Return [x, y] of the center of cell containing provided text 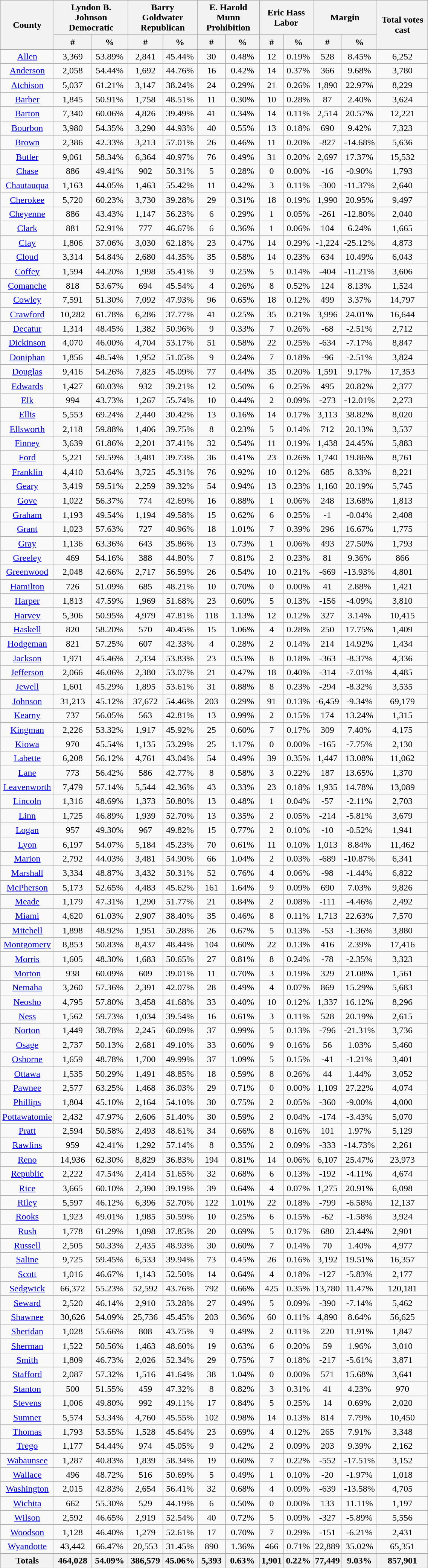
Sedgwick [27, 1288]
1,438 [327, 443]
37,672 [145, 701]
1,427 [73, 386]
0.65% [242, 300]
Thomas [27, 1432]
3,679 [402, 816]
Anderson [27, 71]
1.44% [359, 1073]
3,147 [145, 85]
2,259 [145, 486]
53.55% [110, 1432]
4,890 [327, 1317]
3,458 [145, 1002]
Atchison [27, 85]
2,058 [73, 71]
54.26% [110, 371]
1,013 [327, 844]
66 [212, 859]
53.32% [110, 730]
56.41% [180, 1489]
47.97% [110, 1117]
51.77% [180, 902]
3,606 [402, 271]
Chautauqua [27, 185]
1,847 [402, 1331]
Leavenworth [27, 787]
52,592 [145, 1288]
2,680 [145, 257]
20.95% [359, 200]
9,061 [73, 157]
22,889 [327, 1546]
17.37% [359, 157]
7,092 [145, 300]
2,703 [402, 801]
Pawnee [27, 1088]
-327 [327, 1518]
3,052 [402, 1073]
-669 [327, 572]
3,736 [402, 1031]
61.21% [110, 85]
55.42% [180, 185]
1,562 [73, 1016]
Osage [27, 1045]
1,917 [145, 730]
-11.37% [359, 185]
11,462 [402, 844]
0.67% [242, 930]
1,683 [145, 959]
881 [73, 228]
3,113 [327, 414]
61.78% [110, 314]
14,797 [402, 300]
Saline [27, 1260]
Labette [27, 758]
6.24% [359, 228]
416 [327, 945]
53.34% [110, 1417]
Decatur [27, 329]
6,533 [145, 1260]
1,337 [327, 1002]
6,208 [73, 758]
-62 [327, 1217]
59.45% [110, 1260]
4,070 [73, 343]
44.19% [180, 1503]
2,226 [73, 730]
1,605 [73, 959]
-174 [327, 1117]
1,136 [73, 543]
1.13% [242, 615]
8,020 [402, 414]
44.80% [180, 558]
46.12% [110, 1203]
5,184 [145, 844]
9.17% [359, 371]
-634 [327, 343]
Gove [27, 501]
48.92% [110, 930]
-217 [327, 1360]
45.12% [110, 701]
39.32% [180, 486]
20.57% [359, 114]
1,923 [73, 1217]
0.08% [298, 902]
37.06% [110, 243]
38.82% [359, 414]
1,951 [145, 930]
-10.87% [359, 859]
13.24% [359, 715]
38.40% [180, 916]
1,591 [327, 371]
1,290 [145, 902]
Elk [27, 400]
-111 [327, 902]
52.54% [180, 1518]
866 [402, 558]
Logan [27, 830]
-552 [327, 1460]
2,592 [73, 1518]
3,290 [145, 128]
2,492 [402, 902]
4,000 [402, 1102]
634 [327, 257]
51.09% [110, 586]
11.47% [359, 1288]
1,725 [73, 816]
-98 [327, 873]
44.05% [110, 185]
54.07% [110, 844]
3,348 [402, 1432]
20.91% [359, 1188]
1,700 [145, 1059]
11,062 [402, 758]
2,493 [145, 1131]
386,579 [145, 1560]
2,118 [73, 429]
-689 [327, 859]
57.63% [110, 529]
66.47% [110, 1546]
Ellis [27, 414]
1,594 [73, 271]
56,625 [402, 1317]
5,462 [402, 1303]
2,520 [73, 1303]
47.54% [110, 1174]
47.81% [180, 615]
2,245 [145, 1031]
48.21% [180, 586]
37.85% [180, 1231]
16.12% [359, 1002]
1,758 [145, 99]
59.59% [110, 458]
52.91% [110, 228]
3,824 [402, 357]
9.39% [359, 1446]
27.22% [359, 1088]
Crawford [27, 314]
1,315 [402, 715]
3,213 [145, 142]
3,334 [73, 873]
-165 [327, 744]
3,639 [73, 443]
6,098 [402, 1188]
48.45% [110, 329]
57.01% [180, 142]
3,725 [145, 472]
-273 [327, 400]
Lincoln [27, 801]
14.78% [359, 787]
40.83% [110, 1460]
56.05% [110, 715]
45.92% [180, 730]
-192 [327, 1174]
49.10% [180, 1045]
54.84% [110, 257]
-363 [327, 658]
2,390 [145, 1188]
0.92% [242, 472]
12,137 [402, 1203]
-639 [327, 1489]
-7.17% [359, 343]
493 [327, 543]
Riley [27, 1203]
777 [145, 228]
1,659 [73, 1059]
1.36% [242, 1546]
91 [272, 701]
2,087 [73, 1375]
1.97% [359, 1131]
1,895 [145, 687]
500 [73, 1389]
1,287 [73, 1460]
5,597 [73, 1203]
54.46% [180, 701]
60 [272, 1317]
2,907 [145, 916]
42.36% [180, 787]
54.35% [110, 128]
55.30% [110, 1503]
118 [212, 615]
773 [73, 773]
-5.81% [359, 816]
Nemaha [27, 988]
30.42% [180, 414]
46.73% [110, 1360]
42.66% [110, 572]
-13.58% [359, 1489]
42.83% [110, 1489]
992 [145, 1403]
3,996 [327, 314]
8,229 [402, 85]
1.40% [359, 1245]
0.53% [242, 658]
2,040 [402, 214]
17,416 [402, 945]
Dickinson [27, 343]
46.65% [110, 1518]
39.73% [180, 458]
0.94% [242, 486]
-6.58% [359, 1203]
48.61% [180, 1131]
469 [73, 558]
46.00% [110, 343]
35.02% [359, 1546]
49.11% [180, 1403]
1,535 [73, 1073]
1,016 [73, 1274]
55.41% [180, 271]
1,279 [145, 1532]
265 [327, 1432]
48.30% [110, 959]
55.23% [110, 1288]
5,129 [402, 1131]
60.06% [110, 114]
38.24% [180, 85]
Morris [27, 959]
459 [145, 1389]
10,450 [402, 1417]
1,901 [272, 1560]
57.32% [110, 1375]
46.14% [110, 1303]
366 [327, 71]
Pratt [27, 1131]
3,401 [402, 1059]
Greenwood [27, 572]
9.03% [359, 1560]
47.59% [110, 601]
466 [272, 1546]
4,620 [73, 916]
1,985 [145, 1217]
2,201 [145, 443]
1,522 [73, 1346]
56.37% [110, 501]
1,163 [73, 185]
4,873 [402, 243]
-390 [327, 1303]
1,267 [145, 400]
7,591 [73, 300]
50.33% [110, 1245]
Barber [27, 99]
Rawlins [27, 1145]
194 [212, 1160]
42.77% [180, 773]
3,780 [402, 71]
62.30% [110, 1160]
47.93% [180, 300]
16,357 [402, 1260]
974 [145, 1446]
1,998 [145, 271]
23.44% [359, 1231]
41.64% [180, 1375]
45.46% [110, 658]
17.75% [359, 629]
4,801 [402, 572]
2,386 [73, 142]
56 [327, 1045]
Morton [27, 973]
2,391 [145, 988]
6,043 [402, 257]
Wichita [27, 1503]
0.82% [242, 1389]
15.68% [359, 1375]
1,468 [145, 1088]
3,419 [73, 486]
47.32% [180, 1389]
Sumner [27, 1417]
1,316 [73, 801]
-261 [327, 214]
60.10% [110, 1188]
-20 [327, 1475]
3,323 [402, 959]
61.86% [110, 443]
-96 [327, 357]
48.69% [110, 801]
Jackson [27, 658]
-4.09% [359, 601]
56.59% [180, 572]
51.65% [180, 1174]
3,010 [402, 1346]
Kiowa [27, 744]
45.45% [180, 1317]
2.88% [359, 586]
9,725 [73, 1260]
2,792 [73, 859]
Clark [27, 228]
39.54% [180, 1016]
0.55% [242, 128]
45.05% [180, 1446]
3,880 [402, 930]
13.68% [359, 501]
1,406 [145, 429]
Neosho [27, 1002]
Finney [27, 443]
Woodson [27, 1532]
Lane [27, 773]
570 [145, 629]
Reno [27, 1160]
7.79% [359, 1417]
1,601 [73, 687]
-127 [327, 1274]
938 [73, 973]
3,924 [402, 1217]
43.76% [180, 1288]
-294 [327, 687]
712 [327, 429]
53.64% [110, 472]
7,323 [402, 128]
1.09% [242, 1059]
2,026 [145, 1360]
36 [212, 458]
20.82% [359, 386]
14.92% [359, 644]
-1.21% [359, 1059]
1,935 [327, 787]
Hamilton [27, 586]
57.25% [110, 644]
Wyandotte [27, 1546]
662 [73, 1503]
46.89% [110, 816]
Johnson [27, 701]
Phillips [27, 1102]
77,449 [327, 1560]
40.96% [180, 529]
5,745 [402, 486]
57.36% [110, 988]
2,408 [402, 515]
28 [212, 988]
59 [327, 1346]
1,143 [145, 1274]
6,107 [327, 1160]
59.73% [110, 1016]
45.44% [180, 56]
1,160 [327, 486]
15.29% [359, 988]
Stafford [27, 1375]
2,910 [145, 1303]
51 [212, 343]
24.01% [359, 314]
187 [327, 773]
Barton [27, 114]
46.06% [110, 673]
Kingman [27, 730]
1,292 [145, 1145]
1,692 [145, 71]
51.05% [180, 357]
-333 [327, 1145]
737 [73, 715]
48.51% [180, 99]
-14.73% [359, 1145]
-21.31% [359, 1031]
Sherman [27, 1346]
50.96% [180, 329]
Harper [27, 601]
727 [145, 529]
8,829 [145, 1160]
57.80% [110, 1002]
8.13% [359, 286]
1,969 [145, 601]
6,341 [402, 859]
63.25% [110, 1088]
51.68% [180, 601]
496 [73, 1475]
24 [212, 85]
-0.90% [359, 171]
571 [327, 1375]
1,314 [73, 329]
2,380 [145, 673]
5,070 [402, 1117]
1,939 [145, 816]
Wallace [27, 1475]
1,528 [145, 1432]
Greeley [27, 558]
5,720 [73, 200]
Jewell [27, 687]
8.45% [359, 56]
45.31% [180, 472]
-68 [327, 329]
2,841 [145, 56]
E. Harold MunnProhibition [228, 18]
Hodgeman [27, 644]
-5.83% [359, 1274]
49.82% [180, 830]
1,845 [73, 99]
49.80% [110, 1403]
174 [327, 715]
Osborne [27, 1059]
12,221 [402, 114]
1,809 [73, 1360]
1.64% [242, 887]
-6.21% [359, 1532]
-0.52% [359, 830]
516 [145, 1475]
52.61% [180, 1532]
1,194 [145, 515]
2,015 [73, 1489]
7.40% [359, 730]
48.87% [110, 873]
5,883 [402, 443]
2,737 [73, 1045]
1,373 [145, 801]
53.28% [180, 1303]
8,437 [145, 945]
63.36% [110, 543]
2,261 [402, 1145]
296 [327, 529]
Ellsworth [27, 429]
50.28% [180, 930]
-156 [327, 601]
15,532 [402, 157]
1,006 [73, 1403]
3,192 [327, 1260]
Graham [27, 515]
0.41% [242, 458]
19.51% [359, 1260]
Lyndon B. JohnsonDemocratic [91, 18]
36.03% [180, 1088]
6,252 [402, 56]
Republic [27, 1174]
-314 [327, 673]
11.91% [359, 1331]
1,898 [73, 930]
-1,224 [327, 243]
101 [327, 1131]
8.84% [359, 844]
250 [327, 629]
Montgomery [27, 945]
932 [145, 386]
54.10% [180, 1102]
60.03% [110, 386]
Rice [27, 1188]
0.52% [298, 286]
821 [73, 644]
69.24% [110, 414]
-151 [327, 1532]
4,485 [402, 673]
1,952 [145, 357]
Sheridan [27, 1331]
4,760 [145, 1417]
-2.11% [359, 801]
65,351 [402, 1546]
Wilson [27, 1518]
96 [212, 300]
5,683 [402, 988]
-13.93% [359, 572]
41.68% [180, 1002]
81 [327, 558]
1,561 [402, 973]
5,393 [212, 1560]
5,306 [73, 615]
248 [327, 501]
7.91% [359, 1432]
19.86% [359, 458]
36.83% [180, 1160]
1,421 [402, 586]
2,222 [73, 1174]
1,941 [402, 830]
1,806 [73, 243]
6,396 [145, 1203]
Franklin [27, 472]
Gray [27, 543]
Smith [27, 1360]
814 [327, 1417]
5,544 [145, 787]
48.44% [180, 945]
957 [73, 830]
-799 [327, 1203]
34 [212, 1131]
McPherson [27, 887]
24.45% [359, 443]
8,853 [73, 945]
-78 [327, 959]
Jefferson [27, 673]
726 [73, 586]
6,364 [145, 157]
8,761 [402, 458]
643 [145, 543]
17,353 [402, 371]
49.54% [110, 515]
-300 [327, 185]
Eric HassLabor [286, 18]
Edwards [27, 386]
39.21% [180, 386]
8,296 [402, 1002]
2,901 [402, 1231]
-404 [327, 271]
53.29% [180, 744]
1,023 [73, 529]
25.47% [359, 1160]
13.65% [359, 773]
4,704 [145, 343]
4,410 [73, 472]
48.78% [110, 1059]
0.73% [242, 543]
Margin [345, 18]
60.23% [110, 200]
44.93% [180, 128]
0.98% [242, 1417]
2,594 [73, 1131]
0.30% [242, 99]
Ford [27, 458]
857,901 [402, 1560]
Coffey [27, 271]
Rooks [27, 1217]
7,825 [145, 371]
10.49% [359, 257]
50.58% [110, 1131]
808 [145, 1331]
1,516 [145, 1375]
8,221 [402, 472]
Wabaunsee [27, 1460]
Cowley [27, 300]
0.37% [298, 71]
220 [327, 1331]
388 [145, 558]
5,574 [73, 1417]
2,712 [402, 329]
46.40% [110, 1532]
9.42% [359, 128]
6,822 [402, 873]
7,479 [73, 787]
563 [145, 715]
53.61% [180, 687]
5,173 [73, 887]
48.93% [180, 1245]
2,273 [402, 400]
2,514 [327, 114]
Ottawa [27, 1073]
2.40% [359, 99]
52.50% [180, 1274]
22.63% [359, 916]
0.76% [242, 873]
50.59% [180, 1217]
20.13% [359, 429]
1,177 [73, 1446]
4,977 [402, 1245]
50.83% [110, 945]
Geary [27, 486]
-1.97% [359, 1475]
48.72% [110, 1475]
1,713 [327, 916]
586 [145, 773]
Cloud [27, 257]
40.97% [180, 157]
0.45% [242, 1260]
50.95% [110, 615]
Harvey [27, 615]
County [27, 25]
-796 [327, 1031]
-214 [327, 816]
27.50% [359, 543]
2,162 [402, 1446]
0.72% [242, 1518]
0.34% [242, 114]
4,761 [145, 758]
-25.12% [359, 243]
792 [212, 1288]
1,804 [73, 1102]
0.77% [242, 830]
-5.89% [359, 1518]
102 [212, 1417]
1.17% [242, 744]
39.49% [180, 114]
1,740 [327, 458]
11.11% [359, 1503]
Ness [27, 1016]
4,074 [402, 1088]
Seward [27, 1303]
-7.14% [359, 1303]
1,491 [145, 1073]
133 [327, 1503]
5,221 [73, 458]
3,535 [402, 687]
39.19% [180, 1188]
3,810 [402, 601]
3,260 [73, 988]
Total votes cast [402, 25]
21.08% [359, 973]
2,615 [402, 1016]
120,181 [402, 1288]
2,697 [327, 157]
61.29% [110, 1231]
20 [212, 1231]
-41 [327, 1059]
1,197 [402, 1503]
2,435 [145, 1245]
35.86% [180, 543]
45.10% [110, 1102]
Linn [27, 816]
Scott [27, 1274]
Totals [27, 1560]
48.54% [110, 357]
1,449 [73, 1031]
16,644 [402, 314]
529 [145, 1503]
Clay [27, 243]
31.45% [180, 1546]
42.81% [180, 715]
8,847 [402, 343]
1,971 [73, 658]
55.74% [180, 400]
44.20% [110, 271]
-57 [327, 801]
1,447 [327, 758]
3,730 [145, 200]
4.23% [359, 1389]
2,681 [145, 1045]
-16 [327, 171]
Cheyenne [27, 214]
50.56% [110, 1346]
45.64% [180, 1432]
607 [145, 644]
Brown [27, 142]
0.03% [298, 859]
10,282 [73, 314]
-12.01% [359, 400]
680 [327, 1231]
42.07% [180, 988]
49.01% [110, 1217]
Haskell [27, 629]
45.06% [180, 1560]
1,034 [145, 1016]
45.23% [180, 844]
327 [327, 615]
0.62% [242, 515]
3,432 [145, 873]
Bourbon [27, 128]
425 [272, 1288]
-12.80% [359, 214]
73 [212, 1260]
54.16% [110, 558]
Pottawatomie [27, 1117]
55.66% [110, 1331]
122 [212, 1203]
38 [212, 1375]
3,624 [402, 99]
3,665 [73, 1188]
1,856 [73, 357]
53.17% [180, 343]
1,524 [402, 286]
22.97% [359, 85]
51.55% [110, 1389]
14,936 [73, 1160]
Kearny [27, 715]
39.28% [180, 200]
43.75% [180, 1331]
23,973 [402, 1160]
Douglas [27, 371]
9.68% [359, 71]
1,778 [73, 1231]
1,775 [402, 529]
2,505 [73, 1245]
69,179 [402, 701]
31,213 [73, 701]
309 [327, 730]
Meade [27, 902]
-4.46% [359, 902]
Trego [27, 1446]
6,197 [73, 844]
3,871 [402, 1360]
-7.75% [359, 744]
3,314 [73, 257]
-9.34% [359, 701]
-9.00% [359, 1102]
16.67% [359, 529]
43.04% [180, 758]
49.41% [110, 171]
39.94% [180, 1260]
5,636 [402, 142]
53.89% [110, 56]
8.64% [359, 1317]
Doniphan [27, 357]
Chase [27, 171]
56.23% [180, 214]
1,990 [327, 200]
4,826 [145, 114]
6,286 [145, 314]
1,839 [145, 1460]
2,717 [145, 572]
49.99% [180, 1059]
Miami [27, 916]
45.09% [180, 371]
44.03% [110, 859]
-1.44% [359, 873]
7.03% [359, 887]
-6,459 [327, 701]
48.60% [180, 1346]
7,340 [73, 114]
-1 [327, 515]
42.69% [180, 501]
50.69% [180, 1475]
1,409 [402, 629]
52.65% [110, 887]
161 [212, 887]
495 [327, 386]
50.13% [110, 1045]
1,890 [327, 85]
4,979 [145, 615]
-7.01% [359, 673]
9,497 [402, 200]
4,674 [402, 1174]
-2.35% [359, 959]
959 [73, 1145]
7,570 [402, 916]
Mitchell [27, 930]
Cherokee [27, 200]
-0.04% [359, 515]
4,795 [73, 1002]
13,089 [402, 787]
44.35% [180, 257]
2,377 [402, 386]
2,431 [402, 1532]
1.06% [242, 629]
52 [212, 873]
818 [73, 286]
5,037 [73, 85]
609 [145, 973]
51.30% [110, 300]
1,098 [145, 1231]
4,483 [145, 887]
8.33% [359, 472]
13,780 [327, 1288]
1,434 [402, 644]
5,556 [402, 1518]
1,275 [327, 1188]
50.65% [180, 959]
1,018 [402, 1475]
53.67% [110, 286]
48.85% [180, 1073]
-8.37% [359, 658]
902 [145, 171]
890 [212, 1546]
20,553 [145, 1546]
37.41% [180, 443]
51.40% [180, 1117]
3,152 [402, 1460]
2,130 [402, 744]
1,382 [145, 329]
42.41% [110, 1145]
2,919 [145, 1518]
1,147 [145, 214]
25,736 [145, 1317]
3,537 [402, 429]
Lyon [27, 844]
87 [327, 99]
38.78% [110, 1031]
Shawnee [27, 1317]
58.20% [110, 629]
Washington [27, 1489]
1,193 [73, 515]
-1.58% [359, 1217]
9,416 [73, 371]
5,460 [402, 1045]
3,980 [73, 128]
77 [212, 371]
59.51% [110, 486]
3,369 [73, 56]
1.03% [359, 1045]
62.18% [180, 243]
2,164 [145, 1102]
44 [327, 1073]
2,334 [145, 658]
66,372 [73, 1288]
56.42% [110, 773]
Stanton [27, 1389]
10,415 [402, 615]
43 [212, 787]
-827 [327, 142]
Comanche [27, 286]
49.30% [110, 830]
2,177 [402, 1274]
-17.51% [359, 1460]
-53 [327, 930]
3,641 [402, 1375]
40.45% [180, 629]
3.37% [359, 300]
869 [327, 988]
4,336 [402, 658]
Grant [27, 529]
329 [327, 973]
54.90% [180, 859]
-1.36% [359, 930]
214 [327, 644]
Rush [27, 1231]
4,175 [402, 730]
39.75% [180, 429]
52.34% [180, 1360]
2,048 [73, 572]
43.73% [110, 400]
56.12% [110, 758]
694 [145, 286]
0.39% [298, 529]
Butler [27, 157]
50.91% [110, 99]
43.43% [110, 214]
-14.68% [359, 142]
Stevens [27, 1403]
Russell [27, 1245]
53.83% [180, 658]
994 [73, 400]
820 [73, 629]
124 [327, 286]
Allen [27, 56]
464,028 [73, 1560]
1,022 [73, 501]
1,370 [402, 773]
2,414 [145, 1174]
53.07% [180, 673]
47.31% [110, 902]
49.58% [180, 515]
1,665 [402, 228]
-8.32% [359, 687]
Norton [27, 1031]
Marshall [27, 873]
774 [145, 501]
61.03% [110, 916]
1.96% [359, 1346]
2,066 [73, 673]
9,826 [402, 887]
2,440 [145, 414]
-10 [327, 830]
37.77% [180, 314]
3.14% [359, 615]
-3.43% [359, 1117]
45.29% [110, 687]
Barry GoldwaterRepublican [163, 18]
1,128 [73, 1532]
43,442 [73, 1546]
4,705 [402, 1489]
2,606 [145, 1117]
13.08% [359, 758]
9.36% [359, 558]
Marion [27, 859]
39.01% [180, 973]
2.39% [359, 945]
1,135 [145, 744]
-5.61% [359, 1360]
2,577 [73, 1088]
-11.21% [359, 271]
45.62% [180, 887]
1,028 [73, 1331]
45.55% [180, 1417]
3,030 [145, 243]
1,179 [73, 902]
44.76% [180, 71]
50.80% [180, 801]
59.88% [110, 429]
1,109 [327, 1088]
499 [327, 300]
967 [145, 830]
50.29% [110, 1073]
30,626 [73, 1317]
5,553 [73, 414]
2,020 [402, 1403]
2,654 [145, 1489]
-360 [327, 1102]
2,432 [73, 1117]
-4.11% [359, 1174]
2,640 [402, 185]
